From the cell containing the given text, extract its center point as (X, Y) coordinate. 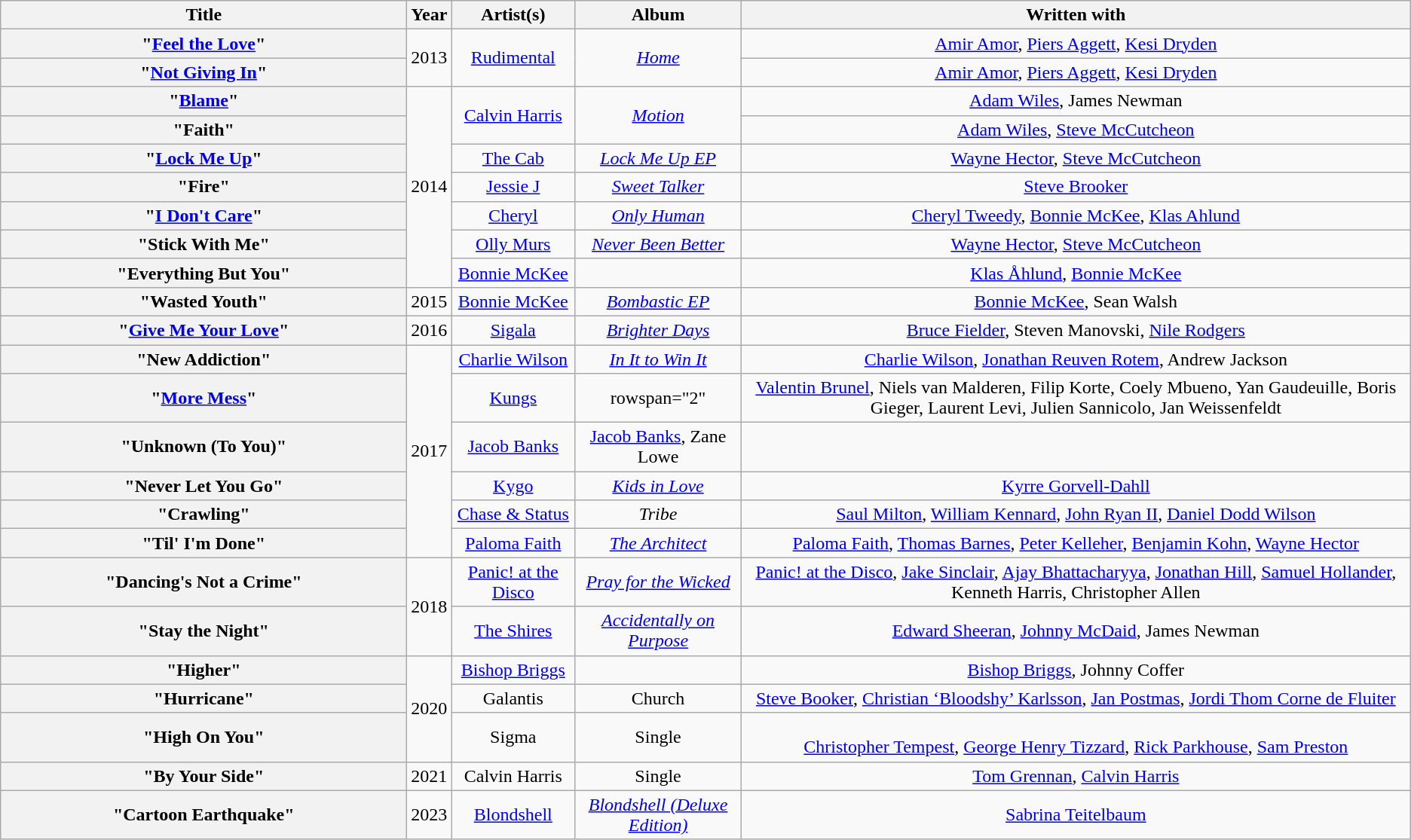
"Stick With Me" (204, 244)
"Hurricane" (204, 698)
"Feel the Love" (204, 44)
"Fire" (204, 187)
"More Mess" (204, 398)
Lock Me Up EP (659, 158)
Cheryl (513, 215)
Sigma (513, 737)
Steve Brooker (1076, 187)
Steve Booker, Christian ‘Bloodshy’ Karlsson, Jan Postmas, Jordi Thom Corne de Fluiter (1076, 698)
Bruce Fielder, Steven Manovski, Nile Rodgers (1076, 330)
Rudimental (513, 58)
Olly Murs (513, 244)
Blondshell (Deluxe Edition) (659, 815)
Adam Wiles, James Newman (1076, 101)
Jessie J (513, 187)
"Not Giving In" (204, 72)
2018 (430, 606)
Motion (659, 115)
"Til' I'm Done" (204, 543)
In It to Win It (659, 359)
The Shires (513, 631)
Written with (1076, 15)
"High On You" (204, 737)
"Stay the Night" (204, 631)
"Higher" (204, 670)
Blondshell (513, 815)
The Cab (513, 158)
"Unknown (To You)" (204, 447)
rowspan="2" (659, 398)
Valentin Brunel, Niels van Malderen, Filip Korte, Coely Mbueno, Yan Gaudeuille, Boris Gieger, Laurent Levi, Julien Sannicolo, Jan Weissenfeldt (1076, 398)
Bishop Briggs, Johnny Coffer (1076, 670)
2017 (430, 451)
"Everything But You" (204, 273)
Christopher Tempest, George Henry Tizzard, Rick Parkhouse, Sam Preston (1076, 737)
Artist(s) (513, 15)
Church (659, 698)
"By Your Side" (204, 776)
"Faith" (204, 130)
2023 (430, 815)
Bonnie McKee, Sean Walsh (1076, 301)
Saul Milton, William Kennard, John Ryan II, Daniel Dodd Wilson (1076, 515)
The Architect (659, 543)
"Give Me Your Love" (204, 330)
"Wasted Youth" (204, 301)
Year (430, 15)
"Blame" (204, 101)
Only Human (659, 215)
Kungs (513, 398)
Tom Grennan, Calvin Harris (1076, 776)
Home (659, 58)
Bombastic EP (659, 301)
Paloma Faith, Thomas Barnes, Peter Kelleher, Benjamin Kohn, Wayne Hector (1076, 543)
Sigala (513, 330)
"New Addiction" (204, 359)
2020 (430, 708)
"I Don't Care" (204, 215)
"Dancing's Not a Crime" (204, 582)
"Lock Me Up" (204, 158)
Klas Åhlund, Bonnie McKee (1076, 273)
Galantis (513, 698)
Pray for the Wicked (659, 582)
"Cartoon Earthquake" (204, 815)
Accidentally on Purpose (659, 631)
Never Been Better (659, 244)
Paloma Faith (513, 543)
Panic! at the Disco (513, 582)
"Never Let You Go" (204, 486)
Tribe (659, 515)
Title (204, 15)
2014 (430, 187)
2016 (430, 330)
Chase & Status (513, 515)
Sweet Talker (659, 187)
Cheryl Tweedy, Bonnie McKee, Klas Ahlund (1076, 215)
Adam Wiles, Steve McCutcheon (1076, 130)
Jacob Banks, Zane Lowe (659, 447)
"Crawling" (204, 515)
Panic! at the Disco, Jake Sinclair, Ajay Bhattacharyya, Jonathan Hill, Samuel Hollander, Kenneth Harris, Christopher Allen (1076, 582)
Brighter Days (659, 330)
Charlie Wilson (513, 359)
Kygo (513, 486)
2013 (430, 58)
Sabrina Teitelbaum (1076, 815)
Jacob Banks (513, 447)
Album (659, 15)
Kids in Love (659, 486)
Kyrre Gorvell-Dahll (1076, 486)
Charlie Wilson, Jonathan Reuven Rotem, Andrew Jackson (1076, 359)
Bishop Briggs (513, 670)
Edward Sheeran, Johnny McDaid, James Newman (1076, 631)
2015 (430, 301)
2021 (430, 776)
